Scan for the cell matching the given text and deliver its [x, y] coordinate at center. 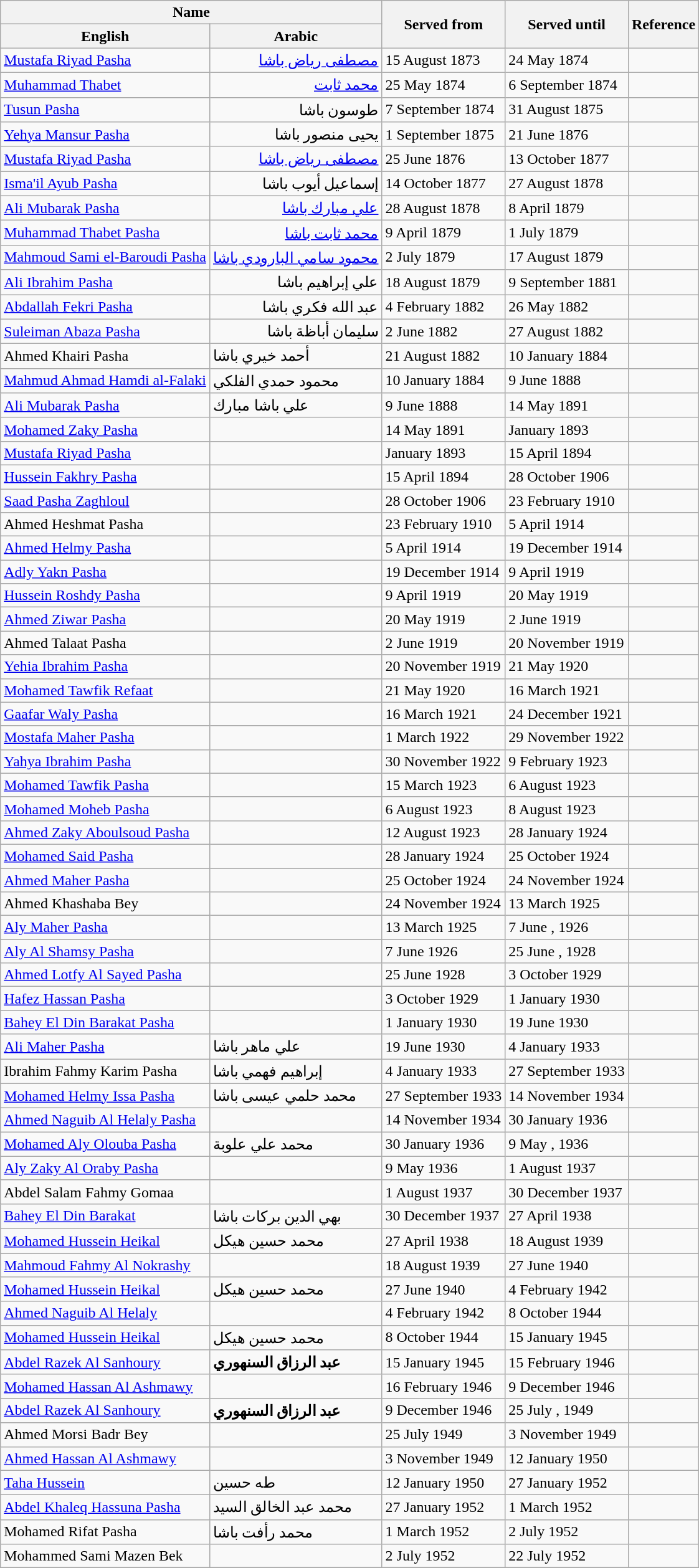
7 June , 1926 [567, 928]
12 August 1923 [444, 832]
Ali Ibrahim Pasha [105, 282]
Mohamed Moheb Pasha [105, 809]
Ahmed Naguib Al Helaly Pasha [105, 1120]
Served from [444, 24]
Ahmed Ziwar Pasha [105, 619]
4 February 1882 [444, 306]
30 November 1922 [444, 761]
Mohamed Aly Olouba Pasha [105, 1144]
علي مبارك باشا [295, 208]
Mahmoud Sami el-Baroudi Pasha [105, 257]
Ahmed Heshmat Pasha [105, 525]
محمد علي علوبة [295, 1144]
27 August 1878 [567, 184]
Hafez Hassan Pasha [105, 999]
محمود حمدي الفلكي [295, 381]
Mostafa Maher Pasha [105, 738]
1 September 1875 [444, 135]
Mohamed Tawfik Refaat [105, 690]
Bahey El Din Barakat Pasha [105, 1022]
9 September 1881 [567, 282]
7 September 1874 [444, 110]
Isma'il Ayub Pasha [105, 184]
عبد الله فكري باشا [295, 306]
Aly Maher Pasha [105, 928]
محمود سامي البارودي باشا [295, 257]
محمد رأفت باشا [295, 1532]
Mohamed Zaky Pasha [105, 429]
Abdel Salam Fahmy Gomaa [105, 1192]
1 March 1922 [444, 738]
25 May 1874 [444, 85]
Gaafar Waly Pasha [105, 714]
7 June 1926 [444, 951]
25 June 1876 [444, 159]
إسماعيل أيوب باشا [295, 184]
Abdel Khaleq Hassuna Pasha [105, 1508]
إبراهيم فهمي باشا [295, 1071]
علي إبراهيم باشا [295, 282]
8 April 1879 [567, 208]
9 April 1879 [444, 233]
Reference [663, 24]
17 August 1879 [567, 257]
Ahmed Naguib Al Helaly [105, 1313]
Mohamed Helmy Issa Pasha [105, 1096]
6 September 1874 [567, 85]
28 August 1878 [444, 208]
24 May 1874 [567, 60]
Tusun Pasha [105, 110]
Adly Yakn Pasha [105, 572]
18 August 1879 [444, 282]
8 August 1923 [567, 809]
بهي الدين بركات باشا [295, 1216]
English [105, 36]
Ahmed Zaky Aboulsoud Pasha [105, 832]
Muhammad Thabet Pasha [105, 233]
15 August 1873 [444, 60]
Mohammed Sami Mazen Bek [105, 1556]
طه حسين [295, 1483]
Served until [567, 24]
Ibrahim Fahmy Karim Pasha [105, 1071]
Aly Al Shamsy Pasha [105, 951]
27 August 1882 [567, 331]
29 November 1922 [567, 738]
Mahmoud Fahmy Al Nokrashy [105, 1265]
Suleiman Abaza Pasha [105, 331]
14 October 1877 [444, 184]
25 July , 1949 [567, 1410]
Ali Maher Pasha [105, 1047]
Name [191, 12]
أحمد خيري باشا [295, 356]
Ahmed Maher Pasha [105, 880]
15 March 1923 [444, 785]
محمد عبد الخالق السيد [295, 1508]
Ahmed Khairi Pasha [105, 356]
Hussein Fakhry Pasha [105, 477]
Ahmed Lotfy Al Sayed Pasha [105, 975]
سليمان أباظة باشا [295, 331]
26 May 1882 [567, 306]
يحيى منصور باشا [295, 135]
Ahmed Morsi Badr Bey [105, 1435]
Yahya Ibrahim Pasha [105, 761]
Abdallah Fekri Pasha [105, 306]
محمد ثابت [295, 85]
Mohamed Hassan Al Ashmawy [105, 1386]
2 July 1879 [444, 257]
9 February 1923 [567, 761]
2 June 1882 [444, 331]
Ahmed Talaat Pasha [105, 643]
Ahmed Helmy Pasha [105, 548]
Ahmed Hassan Al Ashmawy [105, 1458]
1 July 1879 [567, 233]
Ahmed Khashaba Bey [105, 904]
علي ماهر باشا [295, 1047]
Yehya Mansur Pasha [105, 135]
21 August 1882 [444, 356]
Aly Zaky Al Oraby Pasha [105, 1168]
25 June 1928 [444, 975]
Mahmud Ahmad Hamdi al-Falaki [105, 381]
Yehia Ibrahim Pasha [105, 667]
31 August 1875 [567, 110]
Arabic [295, 36]
علي باشا مبارك [295, 406]
محمد حلمي عيسى باشا [295, 1096]
طوسون باشا [295, 110]
22 July 1952 [567, 1556]
Bahey El Din Barakat [105, 1216]
16 February 1946 [444, 1386]
13 October 1877 [567, 159]
25 July 1949 [444, 1435]
Mohamed Said Pasha [105, 856]
9 May 1936 [444, 1168]
9 May , 1936 [567, 1144]
Taha Hussein [105, 1483]
Saad Pasha Zaghloul [105, 500]
Muhammad Thabet [105, 85]
Hussein Roshdy Pasha [105, 596]
25 June , 1928 [567, 951]
محمد ثابت باشا [295, 233]
24 December 1921 [567, 714]
21 June 1876 [567, 135]
Mohamed Tawfik Pasha [105, 785]
Mohamed Rifat Pasha [105, 1532]
15 February 1946 [567, 1362]
